Search for the cell housing the specified text and yield its (X, Y) center coordinate. 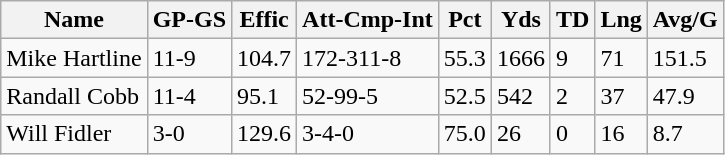
3-4-0 (368, 134)
Avg/G (685, 20)
Mike Hartline (74, 58)
3-0 (189, 134)
52.5 (464, 96)
542 (520, 96)
16 (621, 134)
2 (572, 96)
55.3 (464, 58)
Lng (621, 20)
52-99-5 (368, 96)
37 (621, 96)
11-4 (189, 96)
11-9 (189, 58)
Pct (464, 20)
75.0 (464, 134)
8.7 (685, 134)
95.1 (264, 96)
47.9 (685, 96)
TD (572, 20)
Name (74, 20)
Will Fidler (74, 134)
Randall Cobb (74, 96)
26 (520, 134)
9 (572, 58)
Att-Cmp-Int (368, 20)
0 (572, 134)
71 (621, 58)
129.6 (264, 134)
Yds (520, 20)
151.5 (685, 58)
104.7 (264, 58)
Effic (264, 20)
GP-GS (189, 20)
172-311-8 (368, 58)
1666 (520, 58)
